For the text-containing cell, return its midpoint in [X, Y] coordinate format. 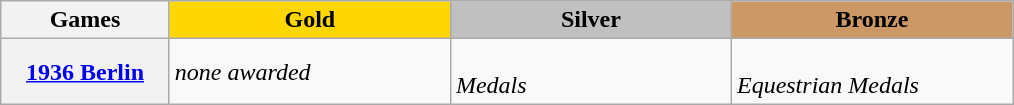
Silver [590, 20]
Games [86, 20]
Equestrian Medals [872, 72]
none awarded [310, 72]
Gold [310, 20]
Medals [590, 72]
Bronze [872, 20]
1936 Berlin [86, 72]
